Return (x, y) of the center of cell containing provided text 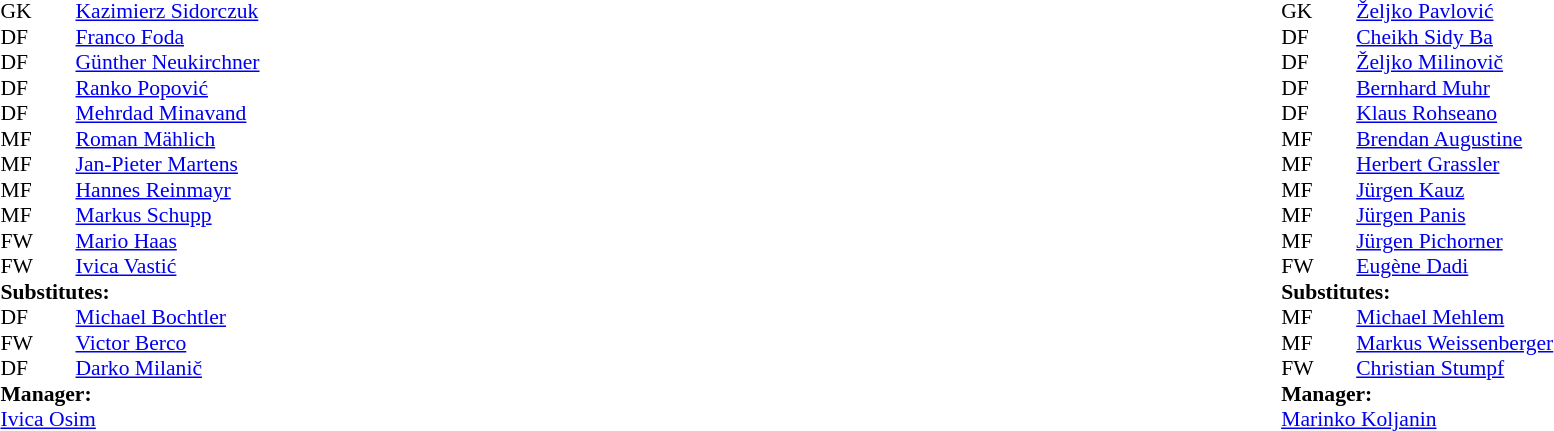
Roman Mählich (168, 139)
Jan-Pieter Martens (168, 165)
Michael Mehlem (1454, 317)
Christian Stumpf (1454, 369)
Mario Haas (168, 241)
Brendan Augustine (1454, 139)
Hannes Reinmayr (168, 190)
Markus Weissenberger (1454, 343)
Jürgen Pichorner (1454, 241)
Jürgen Kauz (1454, 190)
Günther Neukirchner (168, 63)
Michael Bochtler (168, 317)
Herbert Grassler (1454, 165)
Mehrdad Minavand (168, 113)
Markus Schupp (168, 215)
Ivica Vastić (168, 267)
Cheikh Sidy Ba (1454, 37)
Željko Milinovič (1454, 63)
Ranko Popović (168, 88)
Bernhard Muhr (1454, 88)
Franco Foda (168, 37)
Eugène Dadi (1454, 267)
Darko Milanič (168, 369)
Klaus Rohseano (1454, 113)
Jürgen Panis (1454, 215)
Victor Berco (168, 343)
